Search for the cell housing the specified text and yield its [x, y] center coordinate. 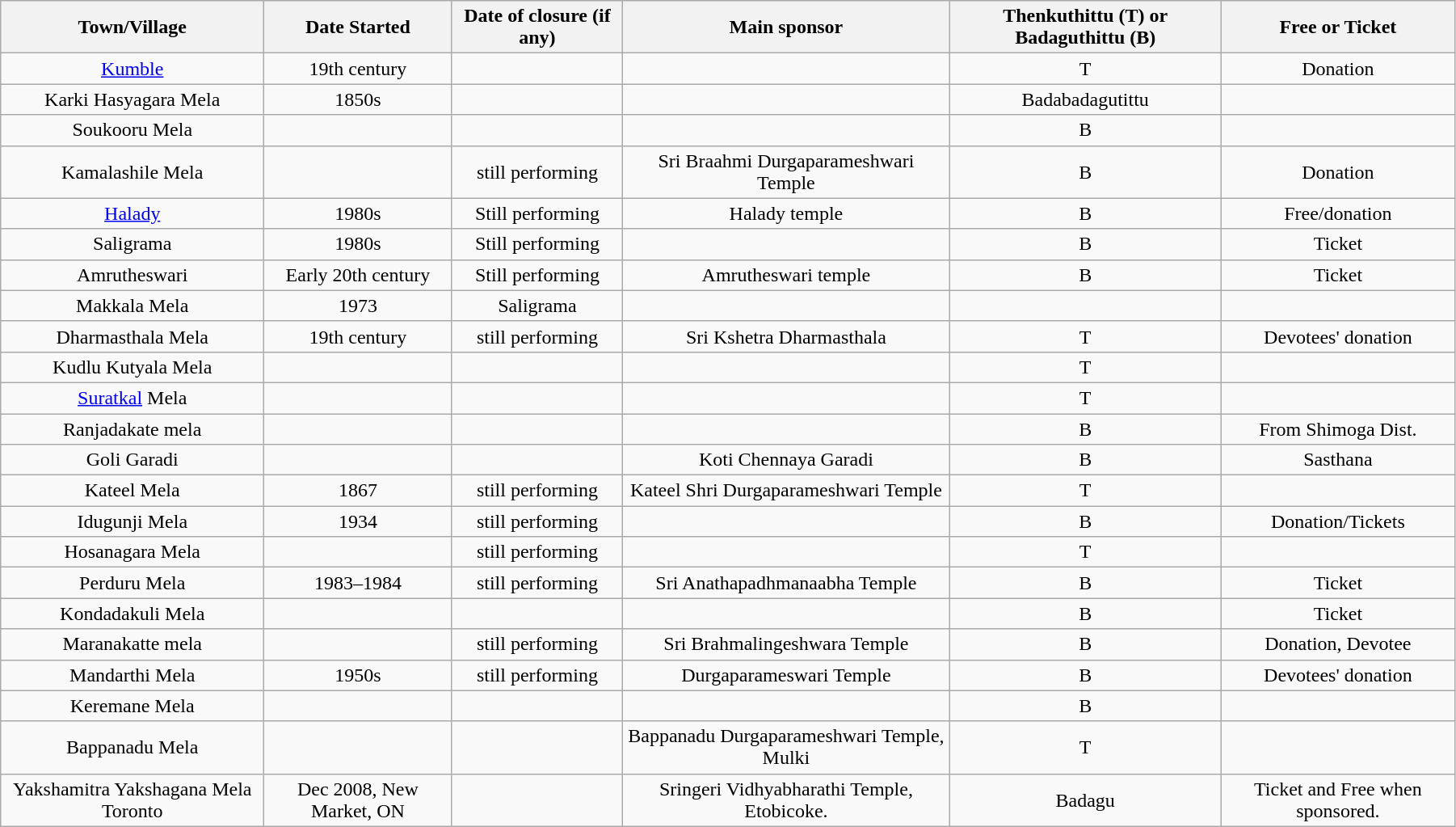
Karki Hasyagara Mela [133, 99]
Kateel Mela [133, 491]
Hosanagara Mela [133, 552]
Badagu [1085, 800]
Dharmasthala Mela [133, 336]
Badabadagutittu [1085, 99]
Kudlu Kutyala Mela [133, 367]
Sri Braahmi Durgaparameshwari Temple [786, 171]
Amrutheswari temple [786, 275]
Date Started [358, 27]
Bappanadu Mela [133, 747]
Halady temple [786, 213]
Main sponsor [786, 27]
Date of closure (if any) [537, 27]
Soukooru Mela [133, 130]
Goli Garadi [133, 460]
1934 [358, 521]
Town/Village [133, 27]
Mandarthi Mela [133, 675]
Maranakatte mela [133, 644]
Idugunji Mela [133, 521]
1850s [358, 99]
Ranjadakate mela [133, 429]
Sasthana [1338, 460]
Sri Anathapadhmanaabha Temple [786, 583]
From Shimoga Dist. [1338, 429]
Keremane Mela [133, 706]
Donation, Devotee [1338, 644]
1973 [358, 306]
Donation/Tickets [1338, 521]
Yakshamitra Yakshagana Mela Toronto [133, 800]
Bappanadu Durgaparameshwari Temple, Mulki [786, 747]
Kateel Shri Durgaparameshwari Temple [786, 491]
Suratkal Mela [133, 398]
1867 [358, 491]
Koti Chennaya Garadi [786, 460]
Thenkuthittu (T) or Badaguthittu (B) [1085, 27]
Ticket and Free when sponsored. [1338, 800]
Sri Brahmalingeshwara Temple [786, 644]
Durgaparameswari Temple [786, 675]
Kumble [133, 69]
Perduru Mela [133, 583]
Amrutheswari [133, 275]
Early 20th century [358, 275]
Sri Kshetra Dharmasthala [786, 336]
Free or Ticket [1338, 27]
1950s [358, 675]
Makkala Mela [133, 306]
1983–1984 [358, 583]
Kamalashile Mela [133, 171]
Kondadakuli Mela [133, 614]
Free/donation [1338, 213]
Dec 2008, New Market, ON [358, 800]
Halady [133, 213]
Sringeri Vidhyabharathi Temple, Etobicoke. [786, 800]
